Search for the cell housing the specified text and yield its [X, Y] center coordinate. 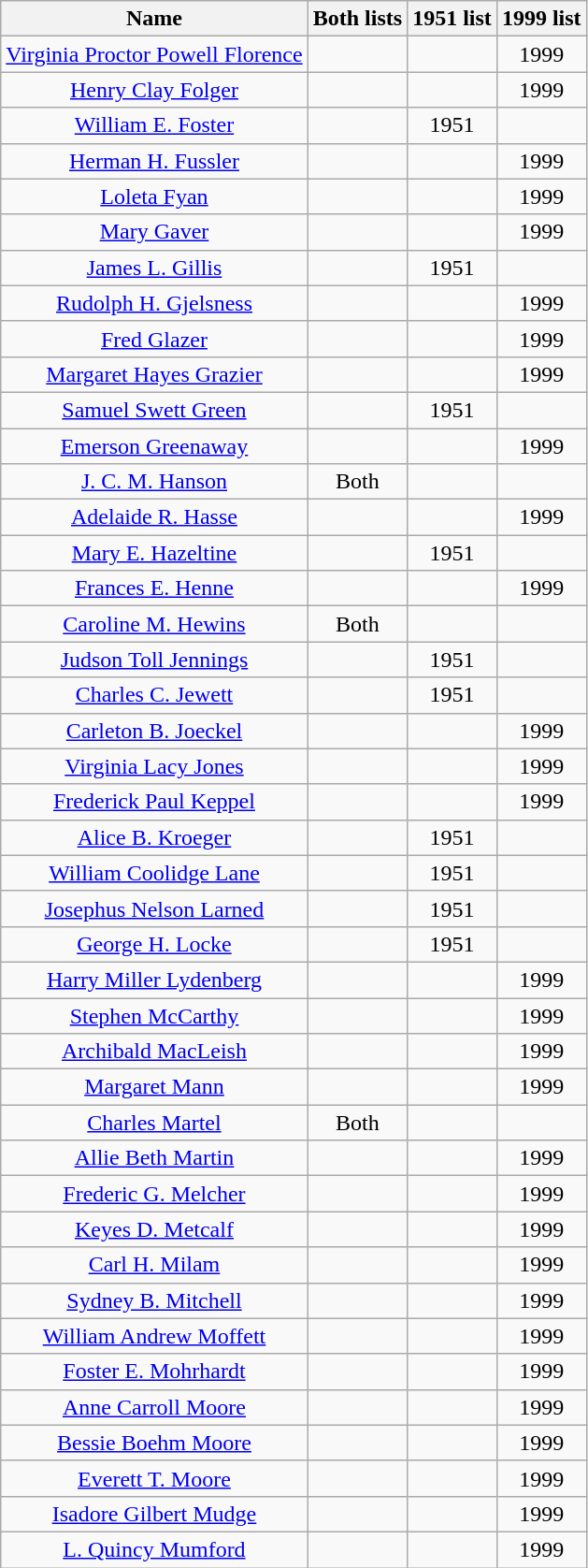
Stephen McCarthy [154, 1015]
William Coolidge Lane [154, 873]
J. C. M. Hanson [154, 482]
William Andrew Moffett [154, 1336]
Allie Beth Martin [154, 1158]
Sydney B. Mitchell [154, 1300]
Henry Clay Folger [154, 90]
Adelaide R. Hasse [154, 517]
L. Quincy Mumford [154, 1549]
George H. Locke [154, 944]
Charles C. Jewett [154, 695]
Fred Glazer [154, 339]
Margaret Mann [154, 1087]
Virginia Lacy Jones [154, 766]
Harry Miller Lydenberg [154, 980]
Samuel Swett Green [154, 410]
Caroline M. Hewins [154, 624]
Frederic G. Melcher [154, 1194]
Carl H. Milam [154, 1265]
Josephus Nelson Larned [154, 908]
1999 list [541, 19]
Mary Gaver [154, 232]
Bessie Boehm Moore [154, 1443]
Frances E. Henne [154, 588]
Judson Toll Jennings [154, 660]
Name [154, 19]
Charles Martel [154, 1123]
Foster E. Mohrhardt [154, 1372]
Archibald MacLeish [154, 1052]
Emerson Greenaway [154, 446]
Both lists [357, 19]
James L. Gillis [154, 268]
William E. Foster [154, 125]
Rudolph H. Gjelsness [154, 303]
Anne Carroll Moore [154, 1407]
Loleta Fyan [154, 196]
Herman H. Fussler [154, 161]
Margaret Hayes Grazier [154, 374]
Keyes D. Metcalf [154, 1229]
Virginia Proctor Powell Florence [154, 54]
Frederick Paul Keppel [154, 802]
Carleton B. Joeckel [154, 731]
Isadore Gilbert Mudge [154, 1514]
Everett T. Moore [154, 1478]
Mary E. Hazeltine [154, 553]
Alice B. Kroeger [154, 837]
1951 list [452, 19]
